Determine the [X, Y] coordinate at the center of the cell enclosing the given text.  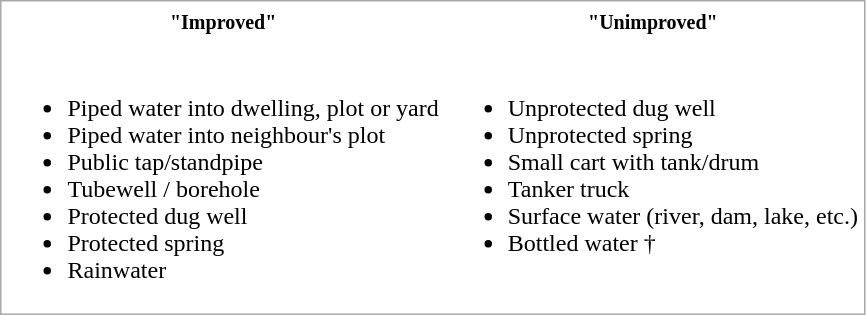
"Improved" [222, 20]
"Unimproved" [653, 20]
Unprotected dug wellUnprotected springSmall cart with tank/drumTanker truckSurface water (river, dam, lake, etc.)Bottled water † [653, 175]
